Return (x, y) of the center of cell containing provided text 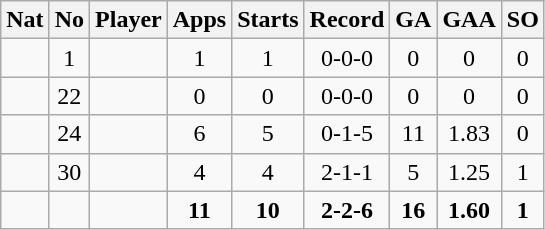
1.25 (469, 172)
30 (69, 172)
1.83 (469, 134)
10 (268, 210)
2-2-6 (347, 210)
6 (199, 134)
GA (414, 20)
SO (522, 20)
Record (347, 20)
Player (129, 20)
24 (69, 134)
Apps (199, 20)
Nat (25, 20)
22 (69, 96)
16 (414, 210)
0-1-5 (347, 134)
2-1-1 (347, 172)
Starts (268, 20)
No (69, 20)
GAA (469, 20)
1.60 (469, 210)
